Scan for the cell matching the given text and deliver its (x, y) coordinate at center. 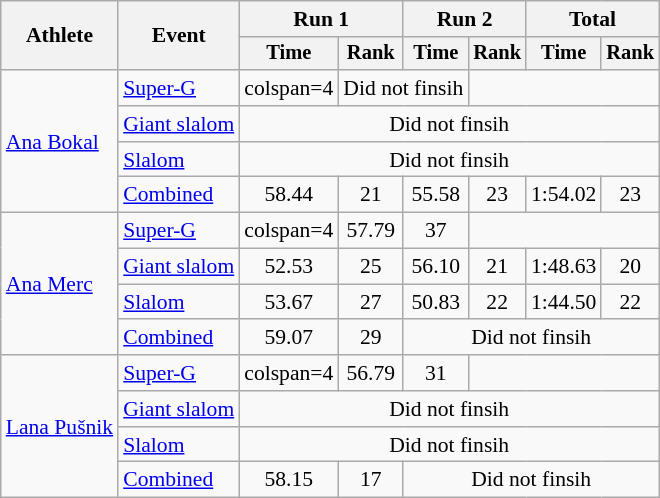
20 (630, 267)
37 (436, 231)
58.44 (288, 195)
29 (370, 338)
Ana Bokal (60, 141)
56.10 (436, 267)
25 (370, 267)
Lana Pušnik (60, 426)
1:54.02 (564, 195)
27 (370, 302)
Ana Merc (60, 284)
59.07 (288, 338)
50.83 (436, 302)
58.15 (288, 480)
Event (178, 36)
31 (436, 373)
53.67 (288, 302)
52.53 (288, 267)
Run 1 (321, 19)
56.79 (370, 373)
Athlete (60, 36)
1:44.50 (564, 302)
1:48.63 (564, 267)
57.79 (370, 231)
55.58 (436, 195)
Run 2 (464, 19)
Total (592, 19)
17 (370, 480)
